For the text-containing cell, return its midpoint in (X, Y) coordinate format. 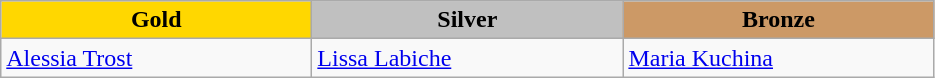
Lissa Labiche (468, 58)
Alessia Trost (156, 58)
Silver (468, 20)
Bronze (778, 20)
Maria Kuchina (778, 58)
Gold (156, 20)
